Scan for the cell matching the given text and deliver its [x, y] coordinate at center. 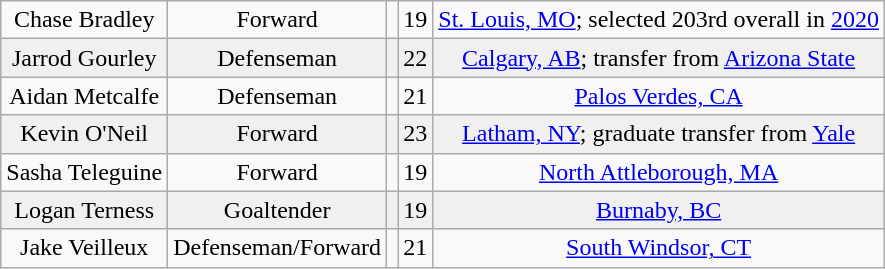
Latham, NY; graduate transfer from Yale [659, 134]
Goaltender [278, 210]
Sasha Teleguine [84, 172]
23 [416, 134]
North Attleborough, MA [659, 172]
Jarrod Gourley [84, 58]
Chase Bradley [84, 20]
Calgary, AB; transfer from Arizona State [659, 58]
Burnaby, BC [659, 210]
Jake Veilleux [84, 248]
Logan Terness [84, 210]
Kevin O'Neil [84, 134]
Defenseman/Forward [278, 248]
Aidan Metcalfe [84, 96]
22 [416, 58]
St. Louis, MO; selected 203rd overall in 2020 [659, 20]
Palos Verdes, CA [659, 96]
South Windsor, CT [659, 248]
